From the cell containing the given text, extract its center point as [X, Y] coordinate. 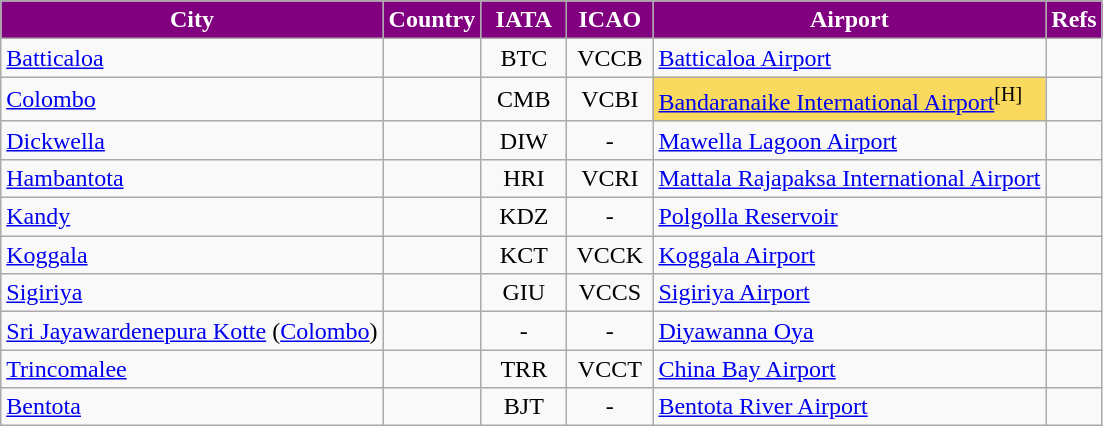
Mawella Lagoon Airport [850, 140]
Diyawanna Oya [850, 331]
Sri Jayawardenepura Kotte (Colombo) [192, 331]
Bentota River Airport [850, 407]
Country [432, 20]
Batticaloa Airport [850, 58]
KDZ [524, 217]
HRI [524, 178]
Sigiriya Airport [850, 293]
Sigiriya [192, 293]
Dickwella [192, 140]
VCRI [610, 178]
ICAO [610, 20]
IATA [524, 20]
BTC [524, 58]
Bandaranaike International Airport[H] [850, 100]
VCCK [610, 255]
Batticaloa [192, 58]
TRR [524, 369]
Colombo [192, 100]
Trincomalee [192, 369]
VCBI [610, 100]
KCT [524, 255]
Bentota [192, 407]
VCCT [610, 369]
GIU [524, 293]
Airport [850, 20]
BJT [524, 407]
China Bay Airport [850, 369]
Mattala Rajapaksa International Airport [850, 178]
CMB [524, 100]
VCCS [610, 293]
Hambantota [192, 178]
Kandy [192, 217]
DIW [524, 140]
VCCB [610, 58]
Refs [1074, 20]
City [192, 20]
Polgolla Reservoir [850, 217]
Koggala [192, 255]
Koggala Airport [850, 255]
